For the text-containing cell, return its midpoint in [X, Y] coordinate format. 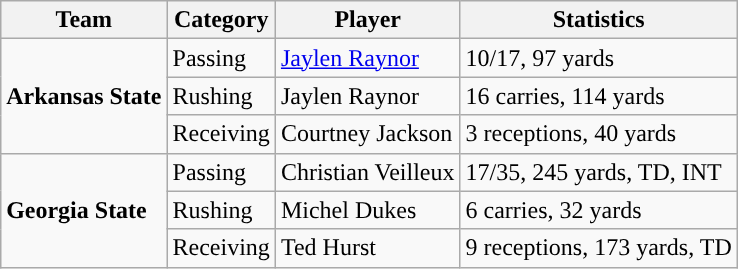
6 carries, 32 yards [598, 210]
Georgia State [84, 210]
Team [84, 20]
17/35, 245 yards, TD, INT [598, 172]
Ted Hurst [368, 248]
Christian Veilleux [368, 172]
Player [368, 20]
Statistics [598, 20]
Arkansas State [84, 96]
9 receptions, 173 yards, TD [598, 248]
Category [221, 20]
10/17, 97 yards [598, 58]
Courtney Jackson [368, 134]
16 carries, 114 yards [598, 96]
3 receptions, 40 yards [598, 134]
Michel Dukes [368, 210]
